From the cell containing the given text, extract its center point as [X, Y] coordinate. 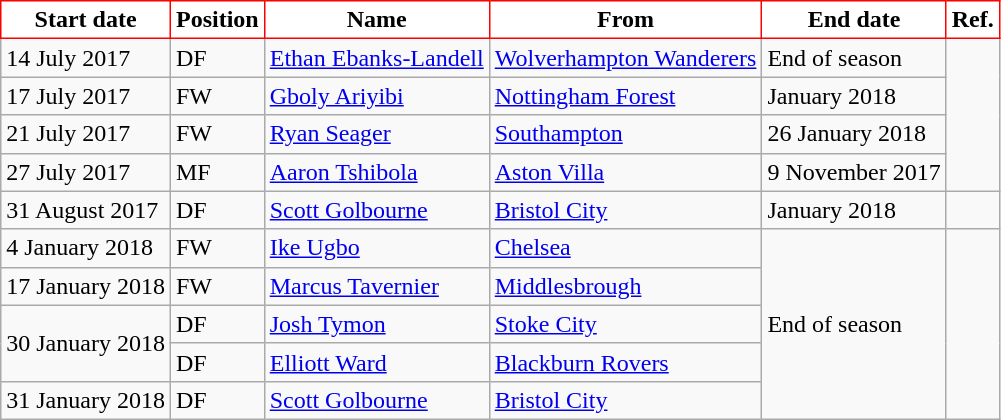
14 July 2017 [86, 58]
Ike Ugbo [376, 248]
31 August 2017 [86, 210]
Position [217, 20]
Ref. [972, 20]
Stoke City [626, 324]
Name [376, 20]
Chelsea [626, 248]
Gboly Ariyibi [376, 96]
Middlesbrough [626, 286]
31 January 2018 [86, 400]
Elliott Ward [376, 362]
End date [854, 20]
26 January 2018 [854, 134]
Southampton [626, 134]
27 July 2017 [86, 172]
Ethan Ebanks-Landell [376, 58]
17 July 2017 [86, 96]
Josh Tymon [376, 324]
Blackburn Rovers [626, 362]
30 January 2018 [86, 343]
Start date [86, 20]
21 July 2017 [86, 134]
Aaron Tshibola [376, 172]
Wolverhampton Wanderers [626, 58]
Marcus Tavernier [376, 286]
4 January 2018 [86, 248]
From [626, 20]
MF [217, 172]
17 January 2018 [86, 286]
Nottingham Forest [626, 96]
Ryan Seager [376, 134]
Aston Villa [626, 172]
9 November 2017 [854, 172]
